Scan for the cell matching the given text and deliver its (X, Y) coordinate at center. 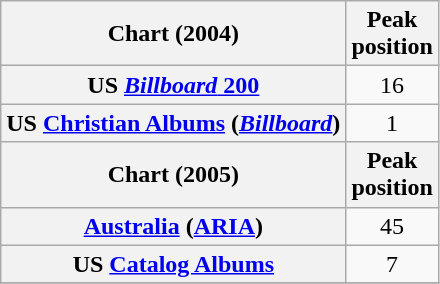
Chart (2005) (174, 174)
16 (392, 85)
45 (392, 226)
7 (392, 264)
US Christian Albums (Billboard) (174, 123)
US Billboard 200 (174, 85)
1 (392, 123)
US Catalog Albums (174, 264)
Australia (ARIA) (174, 226)
Chart (2004) (174, 34)
